Return the (X, Y) coordinate for the center point of the cell that contains the specified text.  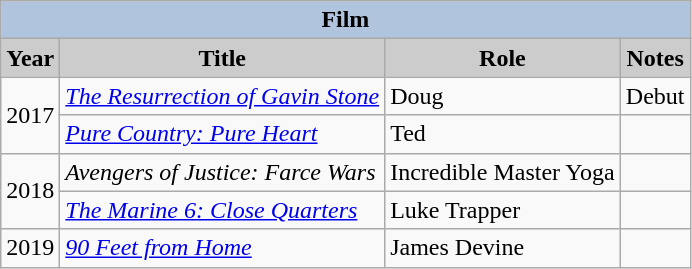
90 Feet from Home (222, 248)
The Resurrection of Gavin Stone (222, 96)
2018 (30, 191)
Film (346, 20)
Role (503, 58)
Incredible Master Yoga (503, 172)
Year (30, 58)
Avengers of Justice: Farce Wars (222, 172)
2019 (30, 248)
Ted (503, 134)
Pure Country: Pure Heart (222, 134)
James Devine (503, 248)
Debut (655, 96)
Doug (503, 96)
Notes (655, 58)
Luke Trapper (503, 210)
Title (222, 58)
2017 (30, 115)
The Marine 6: Close Quarters (222, 210)
